Provide the (x, y) coordinate of the cell's center where the given text is located.  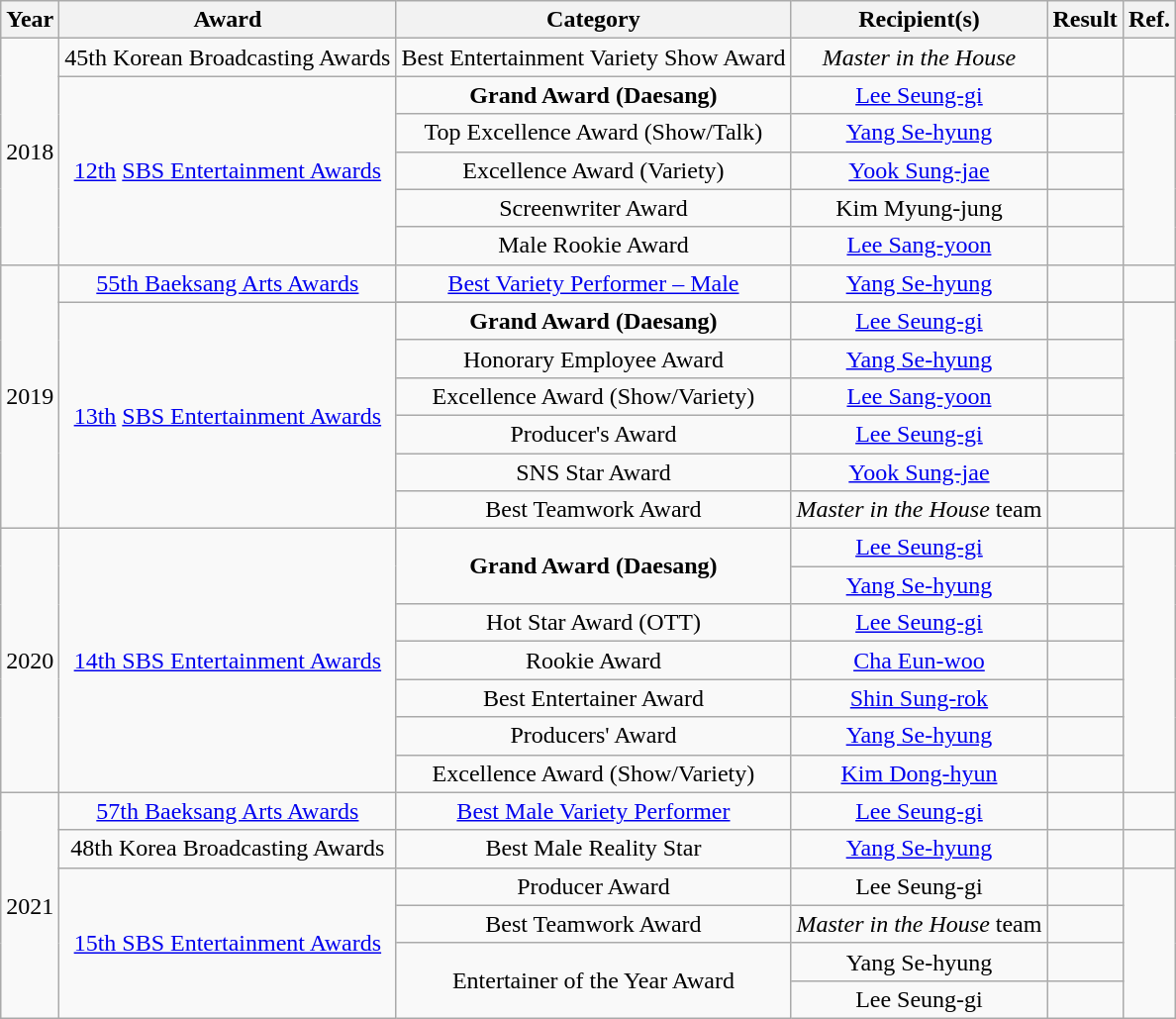
Category (594, 20)
Producers' Award (594, 736)
55th Baeksang Arts Awards (228, 283)
Best Entertainer Award (594, 698)
Award (228, 20)
48th Korea Broadcasting Awards (228, 849)
Year (30, 20)
Best Entertainment Variety Show Award (594, 57)
Rookie Award (594, 661)
Producer's Award (594, 434)
13th SBS Entertainment Awards (228, 415)
Result (1085, 20)
2021 (30, 905)
57th Baeksang Arts Awards (228, 811)
Ref. (1148, 20)
2018 (30, 152)
SNS Star Award (594, 472)
2019 (30, 396)
Male Rookie Award (594, 246)
Kim Dong-hyun (919, 773)
45th Korean Broadcasting Awards (228, 57)
Hot Star Award (OTT) (594, 623)
Best Male Reality Star (594, 849)
Screenwriter Award (594, 208)
Producer Award (594, 886)
Master in the House (919, 57)
Honorary Employee Award (594, 358)
15th SBS Entertainment Awards (228, 943)
Recipient(s) (919, 20)
12th SBS Entertainment Awards (228, 170)
Cha Eun-woo (919, 661)
Best Male Variety Performer (594, 811)
Top Excellence Award (Show/Talk) (594, 133)
Best Variety Performer – Male (594, 283)
Excellence Award (Variety) (594, 170)
Shin Sung-rok (919, 698)
2020 (30, 661)
Kim Myung-jung (919, 208)
14th SBS Entertainment Awards (228, 661)
Entertainer of the Year Award (594, 980)
